Find where the given text appears and provide that cell's center as (X, Y) coordinate. 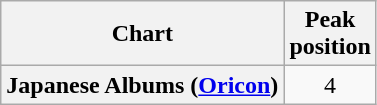
Peakposition (330, 34)
4 (330, 85)
Chart (142, 34)
Japanese Albums (Oricon) (142, 85)
